Return the (X, Y) coordinate for the center point of the cell that contains the specified text.  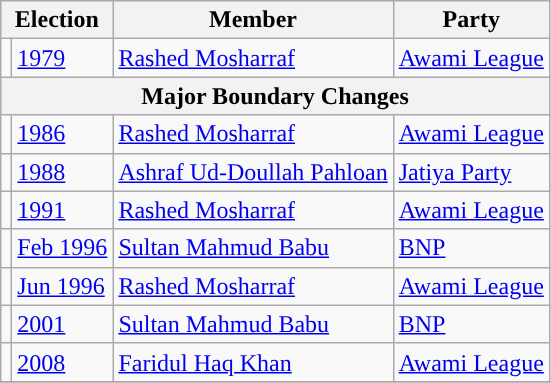
Jatiya Party (471, 172)
Member (253, 20)
Party (471, 20)
1988 (62, 172)
2008 (62, 362)
Jun 1996 (62, 286)
Ashraf Ud-Doullah Pahloan (253, 172)
Election (57, 20)
1979 (62, 58)
Feb 1996 (62, 248)
Faridul Haq Khan (253, 362)
1991 (62, 210)
1986 (62, 134)
2001 (62, 324)
Major Boundary Changes (276, 96)
